Return (X, Y) of the center of cell containing provided text 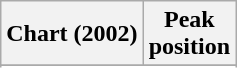
Chart (2002) (72, 34)
Peakposition (189, 34)
